Scan for the cell matching the given text and deliver its (X, Y) coordinate at center. 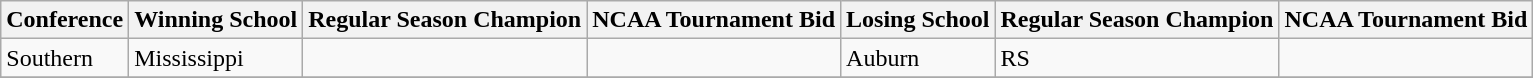
Auburn (918, 58)
Losing School (918, 20)
Mississippi (216, 58)
Winning School (216, 20)
Conference (65, 20)
RS (1137, 58)
Southern (65, 58)
